Locate the cell with the specified text and output its [X, Y] center coordinate. 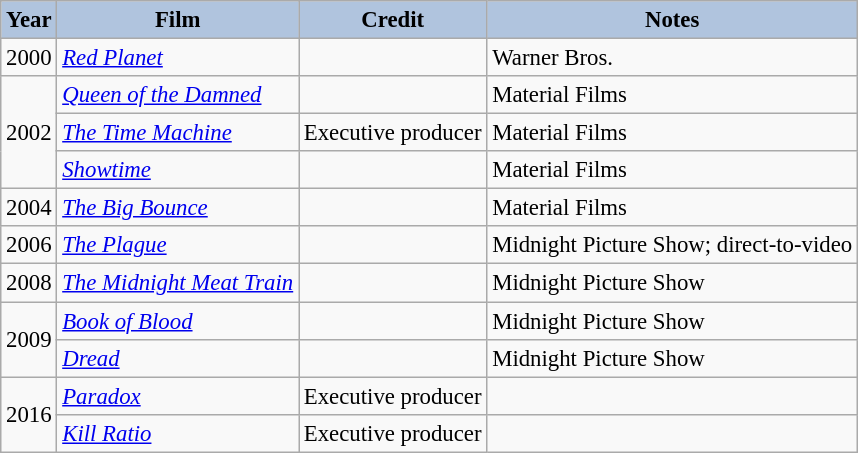
Paradox [178, 396]
The Plague [178, 245]
2016 [29, 414]
Film [178, 20]
Book of Blood [178, 321]
Showtime [178, 170]
2009 [29, 340]
Dread [178, 358]
Warner Bros. [672, 58]
Midnight Picture Show; direct-to-video [672, 245]
Red Planet [178, 58]
The Time Machine [178, 133]
2008 [29, 283]
2000 [29, 58]
2004 [29, 208]
Notes [672, 20]
Queen of the Damned [178, 95]
Year [29, 20]
The Big Bounce [178, 208]
2006 [29, 245]
The Midnight Meat Train [178, 283]
Kill Ratio [178, 433]
2002 [29, 132]
Credit [392, 20]
